Scan for the cell matching the given text and deliver its (x, y) coordinate at center. 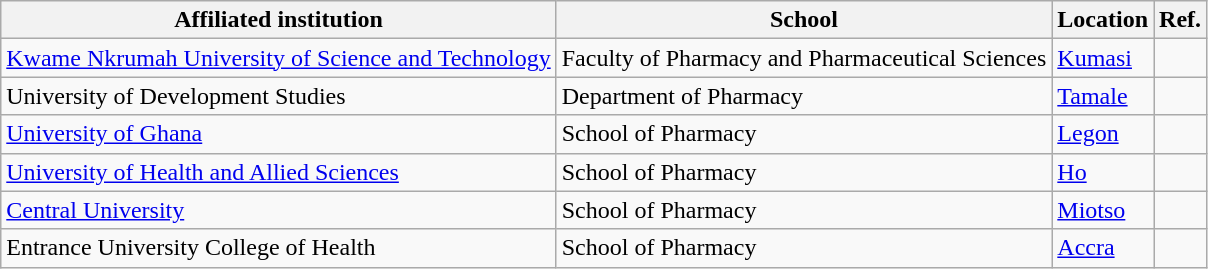
Central University (278, 210)
Miotso (1103, 210)
University of Development Studies (278, 96)
Entrance University College of Health (278, 248)
Ref. (1180, 20)
Kumasi (1103, 58)
Kwame Nkrumah University of Science and Technology (278, 58)
Location (1103, 20)
Tamale (1103, 96)
Accra (1103, 248)
Affiliated institution (278, 20)
University of Ghana (278, 134)
University of Health and Allied Sciences (278, 172)
Ho (1103, 172)
Faculty of Pharmacy and Pharmaceutical Sciences (804, 58)
School (804, 20)
Legon (1103, 134)
Department of Pharmacy (804, 96)
